Return the (x, y) coordinate for the center point of the cell that contains the specified text.  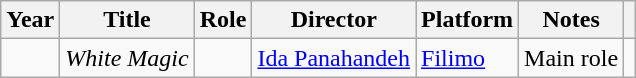
Role (223, 20)
Platform (468, 20)
Title (127, 20)
Filimo (468, 58)
White Magic (127, 58)
Ida Panahandeh (334, 58)
Year (30, 20)
Main role (572, 58)
Director (334, 20)
Notes (572, 20)
